Detect which cell encompasses the target text, then output its [x, y] center coordinate. 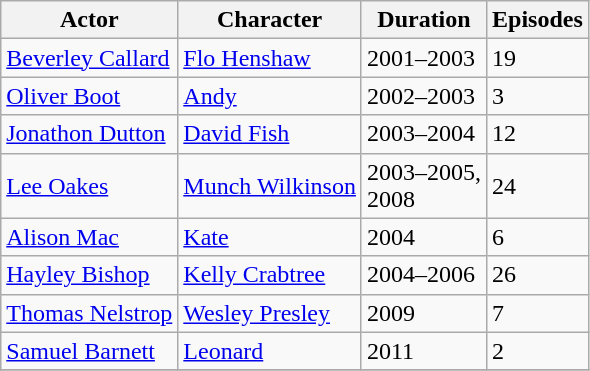
Hayley Bishop [90, 275]
3 [538, 96]
Samuel Barnett [90, 351]
Kate [270, 237]
2 [538, 351]
David Fish [270, 134]
Flo Henshaw [270, 58]
2001–2003 [424, 58]
2003–2005,2008 [424, 186]
Munch Wilkinson [270, 186]
Thomas Nelstrop [90, 313]
2004–2006 [424, 275]
Beverley Callard [90, 58]
Lee Oakes [90, 186]
Andy [270, 96]
2003–2004 [424, 134]
7 [538, 313]
Episodes [538, 20]
Leonard [270, 351]
Kelly Crabtree [270, 275]
19 [538, 58]
2009 [424, 313]
Actor [90, 20]
Jonathon Dutton [90, 134]
2002–2003 [424, 96]
Wesley Presley [270, 313]
Oliver Boot [90, 96]
12 [538, 134]
26 [538, 275]
Duration [424, 20]
Character [270, 20]
6 [538, 237]
24 [538, 186]
2011 [424, 351]
2004 [424, 237]
Alison Mac [90, 237]
